Locate the cell with the specified text and output its [X, Y] center coordinate. 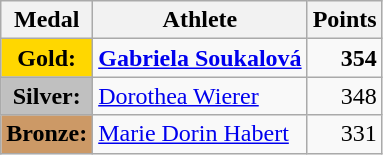
348 [344, 96]
Dorothea Wierer [200, 96]
Medal [47, 20]
331 [344, 134]
Marie Dorin Habert [200, 134]
Athlete [200, 20]
Bronze: [47, 134]
Gold: [47, 58]
Silver: [47, 96]
Points [344, 20]
Gabriela Soukalová [200, 58]
354 [344, 58]
